Identify which cell holds the provided text, then report its [X, Y] central coordinate. 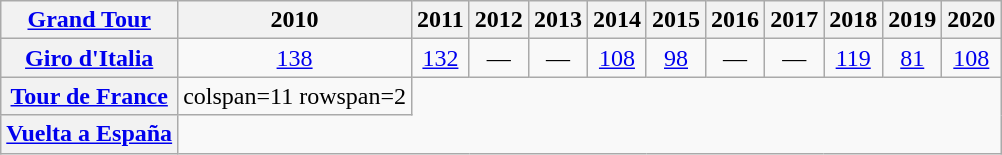
2013 [558, 20]
Grand Tour [90, 20]
2012 [498, 20]
2010 [295, 20]
2017 [794, 20]
119 [854, 58]
132 [441, 58]
2016 [736, 20]
81 [912, 58]
2014 [616, 20]
colspan=11 rowspan=2 [295, 96]
138 [295, 58]
2020 [972, 20]
98 [676, 58]
Tour de France [90, 96]
2011 [441, 20]
2015 [676, 20]
Giro d'Italia [90, 58]
Vuelta a España [90, 134]
2018 [854, 20]
2019 [912, 20]
